Identify which cell holds the provided text, then report its [X, Y] central coordinate. 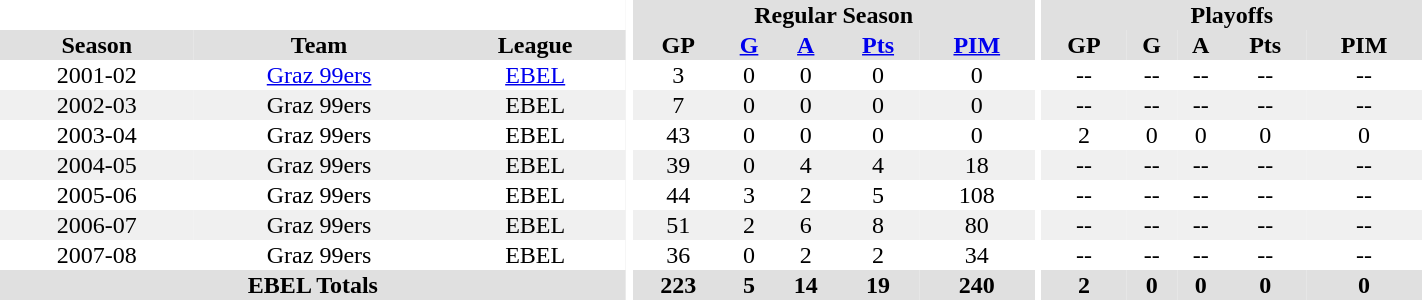
240 [977, 285]
Regular Season [834, 15]
2007-08 [97, 255]
51 [678, 225]
Playoffs [1232, 15]
14 [806, 285]
Season [97, 45]
League [536, 45]
19 [878, 285]
2004-05 [97, 165]
39 [678, 165]
2002-03 [97, 105]
44 [678, 195]
2001-02 [97, 75]
223 [678, 285]
2005-06 [97, 195]
2003-04 [97, 135]
EBEL Totals [313, 285]
80 [977, 225]
Team [320, 45]
7 [678, 105]
8 [878, 225]
18 [977, 165]
2006-07 [97, 225]
43 [678, 135]
34 [977, 255]
6 [806, 225]
108 [977, 195]
36 [678, 255]
